Find where the given text appears and provide that cell's center as (x, y) coordinate. 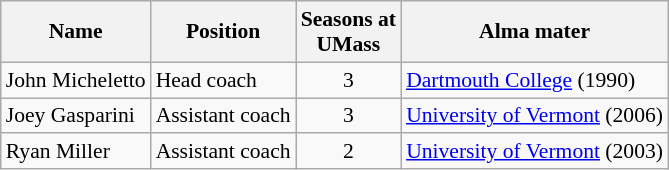
University of Vermont (2006) (534, 116)
2 (348, 152)
Joey Gasparini (76, 116)
Dartmouth College (1990) (534, 80)
Position (224, 32)
Alma mater (534, 32)
Ryan Miller (76, 152)
Head coach (224, 80)
Seasons atUMass (348, 32)
John Micheletto (76, 80)
University of Vermont (2003) (534, 152)
Name (76, 32)
